Return (X, Y) of the center of cell containing provided text 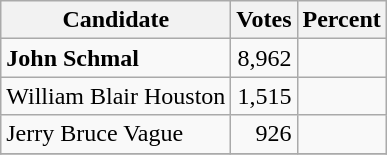
John Schmal (116, 58)
8,962 (264, 58)
Votes (264, 20)
926 (264, 134)
William Blair Houston (116, 96)
Jerry Bruce Vague (116, 134)
Percent (342, 20)
Candidate (116, 20)
1,515 (264, 96)
